From the cell containing the given text, extract its center point as [X, Y] coordinate. 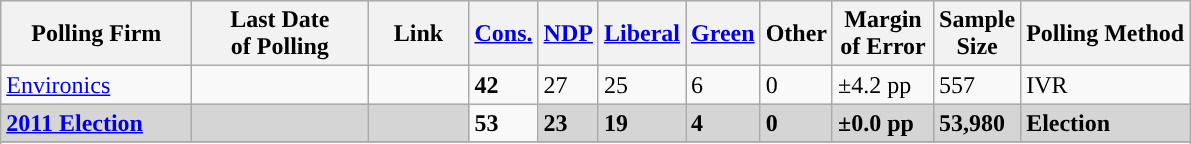
53,980 [978, 123]
27 [568, 85]
42 [504, 85]
±4.2 pp [882, 85]
53 [504, 123]
SampleSize [978, 34]
Environics [96, 85]
IVR [1106, 85]
23 [568, 123]
Other [796, 34]
Green [724, 34]
Marginof Error [882, 34]
Cons. [504, 34]
Liberal [642, 34]
Polling Firm [96, 34]
6 [724, 85]
4 [724, 123]
19 [642, 123]
±0.0 pp [882, 123]
25 [642, 85]
NDP [568, 34]
Election [1106, 123]
Link [418, 34]
557 [978, 85]
Polling Method [1106, 34]
2011 Election [96, 123]
Last Dateof Polling [280, 34]
